For the text-containing cell, return its midpoint in [x, y] coordinate format. 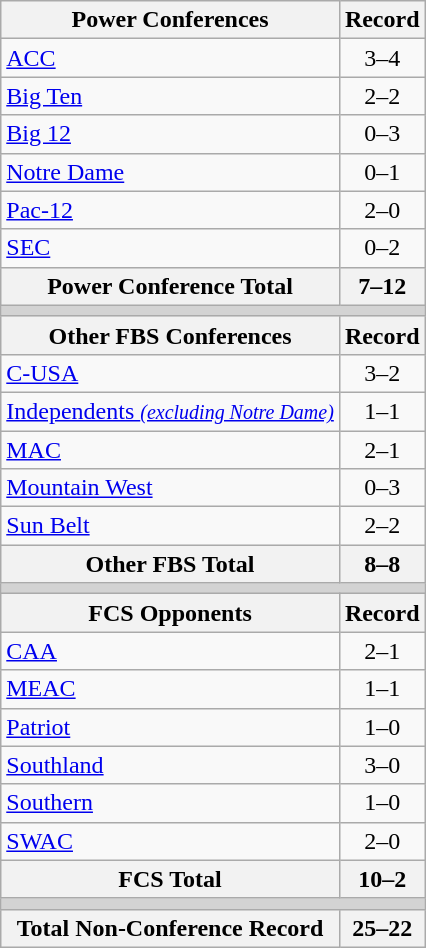
3–4 [382, 58]
C-USA [170, 373]
Power Conference Total [170, 286]
SEC [170, 248]
Other FBS Conferences [170, 335]
Mountain West [170, 488]
7–12 [382, 286]
Big 12 [170, 134]
10–2 [382, 879]
0–2 [382, 248]
MEAC [170, 689]
Total Non-Conference Record [170, 928]
8–8 [382, 564]
CAA [170, 651]
SWAC [170, 841]
Other FBS Total [170, 564]
Independents (excluding Notre Dame) [170, 411]
3–2 [382, 373]
MAC [170, 449]
Notre Dame [170, 172]
0–1 [382, 172]
Sun Belt [170, 526]
Power Conferences [170, 20]
ACC [170, 58]
Pac-12 [170, 210]
FCS Opponents [170, 613]
3–0 [382, 765]
Southland [170, 765]
FCS Total [170, 879]
Southern [170, 803]
Big Ten [170, 96]
Patriot [170, 727]
25–22 [382, 928]
